Output the (X, Y) coordinate of the center of the cell containing the given text.  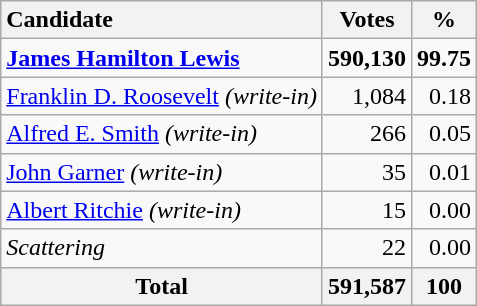
0.18 (444, 96)
99.75 (444, 58)
15 (366, 210)
Scattering (162, 248)
Total (162, 286)
100 (444, 286)
James Hamilton Lewis (162, 58)
22 (366, 248)
1,084 (366, 96)
0.01 (444, 172)
Alfred E. Smith (write-in) (162, 134)
591,587 (366, 286)
590,130 (366, 58)
0.05 (444, 134)
Albert Ritchie (write-in) (162, 210)
266 (366, 134)
35 (366, 172)
Candidate (162, 20)
John Garner (write-in) (162, 172)
% (444, 20)
Franklin D. Roosevelt (write-in) (162, 96)
Votes (366, 20)
